Pinpoint the cell where the given text exists, returning its [X, Y] midpoint coordinate. 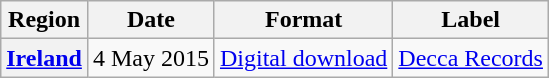
Digital download [303, 58]
Label [471, 20]
Decca Records [471, 58]
4 May 2015 [150, 58]
Date [150, 20]
Region [44, 20]
Format [303, 20]
Ireland [44, 58]
